For the text-containing cell, return its midpoint in [x, y] coordinate format. 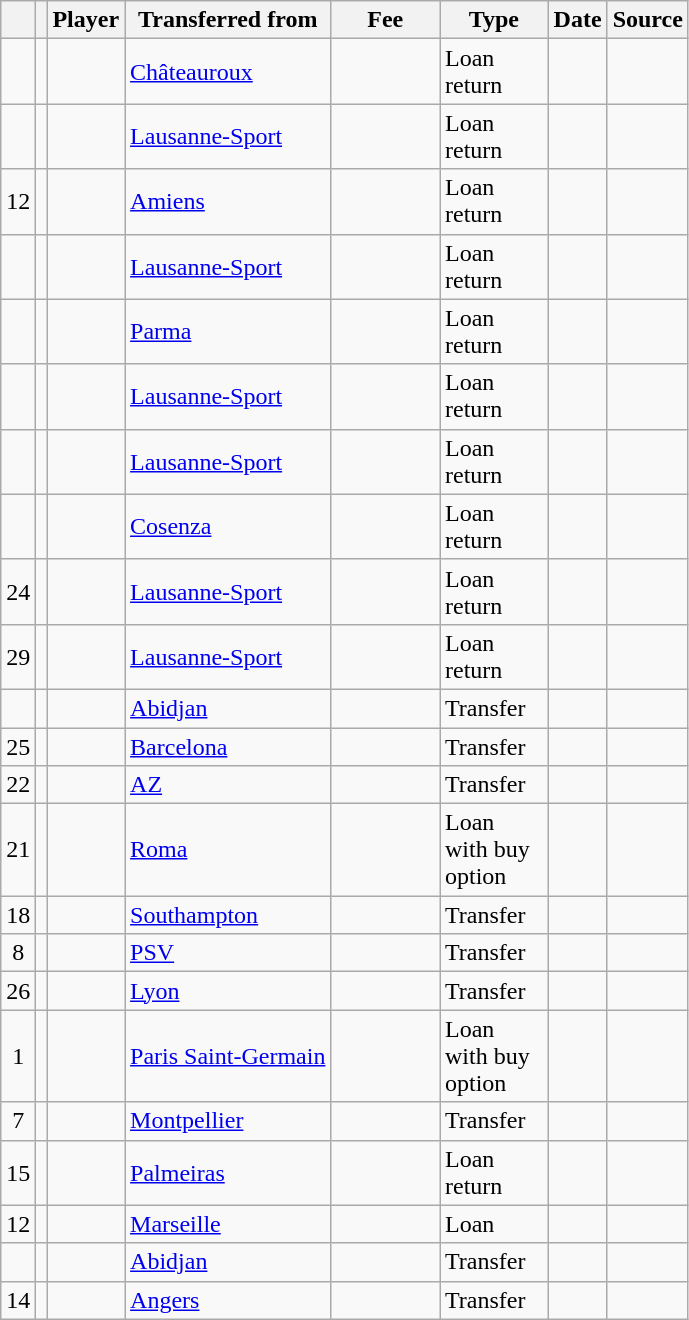
Palmeiras [228, 1172]
Roma [228, 850]
21 [18, 850]
Southampton [228, 915]
Barcelona [228, 747]
Parma [228, 332]
8 [18, 953]
Paris Saint-Germain [228, 1056]
24 [18, 592]
Amiens [228, 202]
Loan [494, 1224]
Player [86, 20]
25 [18, 747]
Montpellier [228, 1121]
Source [648, 20]
7 [18, 1121]
Transferred from [228, 20]
14 [18, 1300]
AZ [228, 785]
Cosenza [228, 526]
Marseille [228, 1224]
Angers [228, 1300]
Châteauroux [228, 72]
Date [578, 20]
Fee [386, 20]
1 [18, 1056]
26 [18, 991]
18 [18, 915]
Type [494, 20]
15 [18, 1172]
PSV [228, 953]
29 [18, 656]
22 [18, 785]
Lyon [228, 991]
